Provide the [X, Y] coordinate of the cell's center where the given text is located.  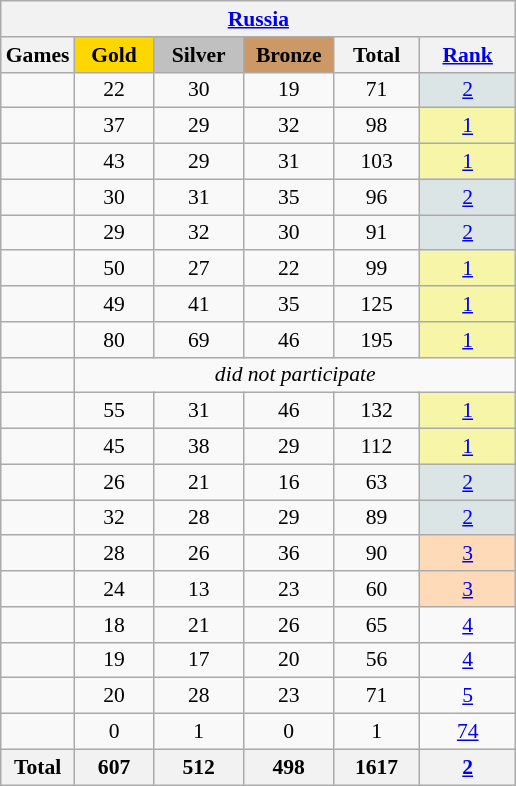
16 [289, 482]
195 [377, 340]
Bronze [289, 55]
99 [377, 269]
Rank [468, 55]
80 [114, 340]
56 [377, 660]
17 [199, 660]
did not participate [295, 375]
65 [377, 625]
43 [114, 162]
36 [289, 554]
55 [114, 411]
Russia [258, 19]
90 [377, 554]
50 [114, 269]
13 [199, 589]
24 [114, 589]
125 [377, 304]
Gold [114, 55]
27 [199, 269]
45 [114, 447]
607 [114, 767]
132 [377, 411]
512 [199, 767]
63 [377, 482]
89 [377, 518]
96 [377, 197]
41 [199, 304]
37 [114, 126]
Silver [199, 55]
18 [114, 625]
38 [199, 447]
60 [377, 589]
74 [468, 732]
5 [468, 696]
98 [377, 126]
112 [377, 447]
Games [38, 55]
69 [199, 340]
1617 [377, 767]
49 [114, 304]
498 [289, 767]
91 [377, 233]
103 [377, 162]
